Find where the given text appears and provide that cell's center as (X, Y) coordinate. 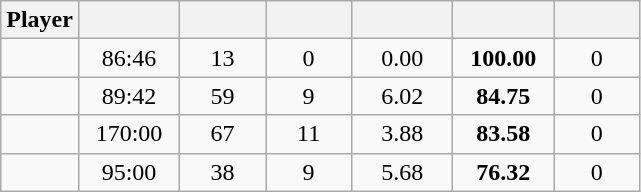
13 (223, 58)
89:42 (128, 96)
0.00 (402, 58)
38 (223, 172)
3.88 (402, 134)
59 (223, 96)
6.02 (402, 96)
170:00 (128, 134)
95:00 (128, 172)
100.00 (504, 58)
76.32 (504, 172)
5.68 (402, 172)
86:46 (128, 58)
11 (309, 134)
83.58 (504, 134)
67 (223, 134)
Player (40, 20)
84.75 (504, 96)
